Provide the (x, y) coordinate of the cell's center where the given text is located.  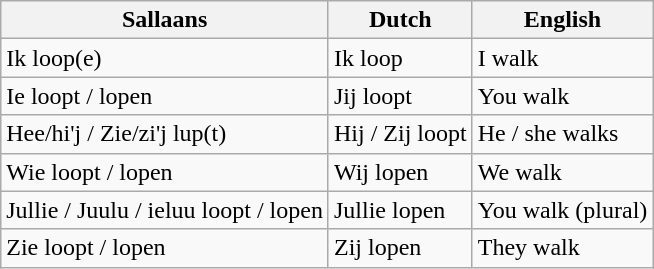
Ik loop(e) (165, 58)
Dutch (400, 20)
Wie loopt / lopen (165, 172)
Hij / Zij loopt (400, 134)
English (562, 20)
Sallaans (165, 20)
Jullie lopen (400, 210)
We walk (562, 172)
Ik loop (400, 58)
I walk (562, 58)
He / she walks (562, 134)
Zie loopt / lopen (165, 248)
Wij lopen (400, 172)
You walk (562, 96)
Jullie / Juulu / ieluu loopt / lopen (165, 210)
They walk (562, 248)
Ie loopt / lopen (165, 96)
Zij lopen (400, 248)
Jij loopt (400, 96)
You walk (plural) (562, 210)
Hee/hi'j / Zie/zi'j lup(t) (165, 134)
